Find where the given text appears and provide that cell's center as [x, y] coordinate. 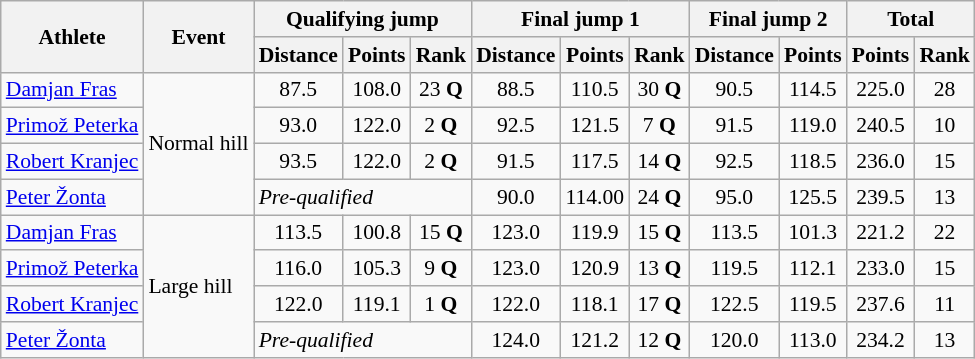
105.3 [377, 269]
30 Q [660, 90]
119.0 [813, 126]
125.5 [813, 197]
1 Q [442, 304]
120.9 [594, 269]
22 [944, 233]
Large hill [198, 286]
121.2 [594, 340]
114.5 [813, 90]
225.0 [881, 90]
120.0 [734, 340]
Event [198, 36]
221.2 [881, 233]
24 Q [660, 197]
88.5 [516, 90]
121.5 [594, 126]
113.0 [813, 340]
23 Q [442, 90]
239.5 [881, 197]
93.0 [298, 126]
90.5 [734, 90]
Final jump 1 [580, 19]
116.0 [298, 269]
90.0 [516, 197]
93.5 [298, 162]
100.8 [377, 233]
110.5 [594, 90]
108.0 [377, 90]
Final jump 2 [768, 19]
233.0 [881, 269]
122.5 [734, 304]
28 [944, 90]
13 Q [660, 269]
119.9 [594, 233]
119.1 [377, 304]
Athlete [72, 36]
95.0 [734, 197]
17 Q [660, 304]
9 Q [442, 269]
11 [944, 304]
Total [911, 19]
7 Q [660, 126]
101.3 [813, 233]
112.1 [813, 269]
87.5 [298, 90]
236.0 [881, 162]
114.00 [594, 197]
118.5 [813, 162]
237.6 [881, 304]
Qualifying jump [363, 19]
14 Q [660, 162]
124.0 [516, 340]
10 [944, 126]
118.1 [594, 304]
240.5 [881, 126]
12 Q [660, 340]
234.2 [881, 340]
117.5 [594, 162]
Normal hill [198, 143]
